Return the (x, y) coordinate for the center point of the cell that contains the specified text.  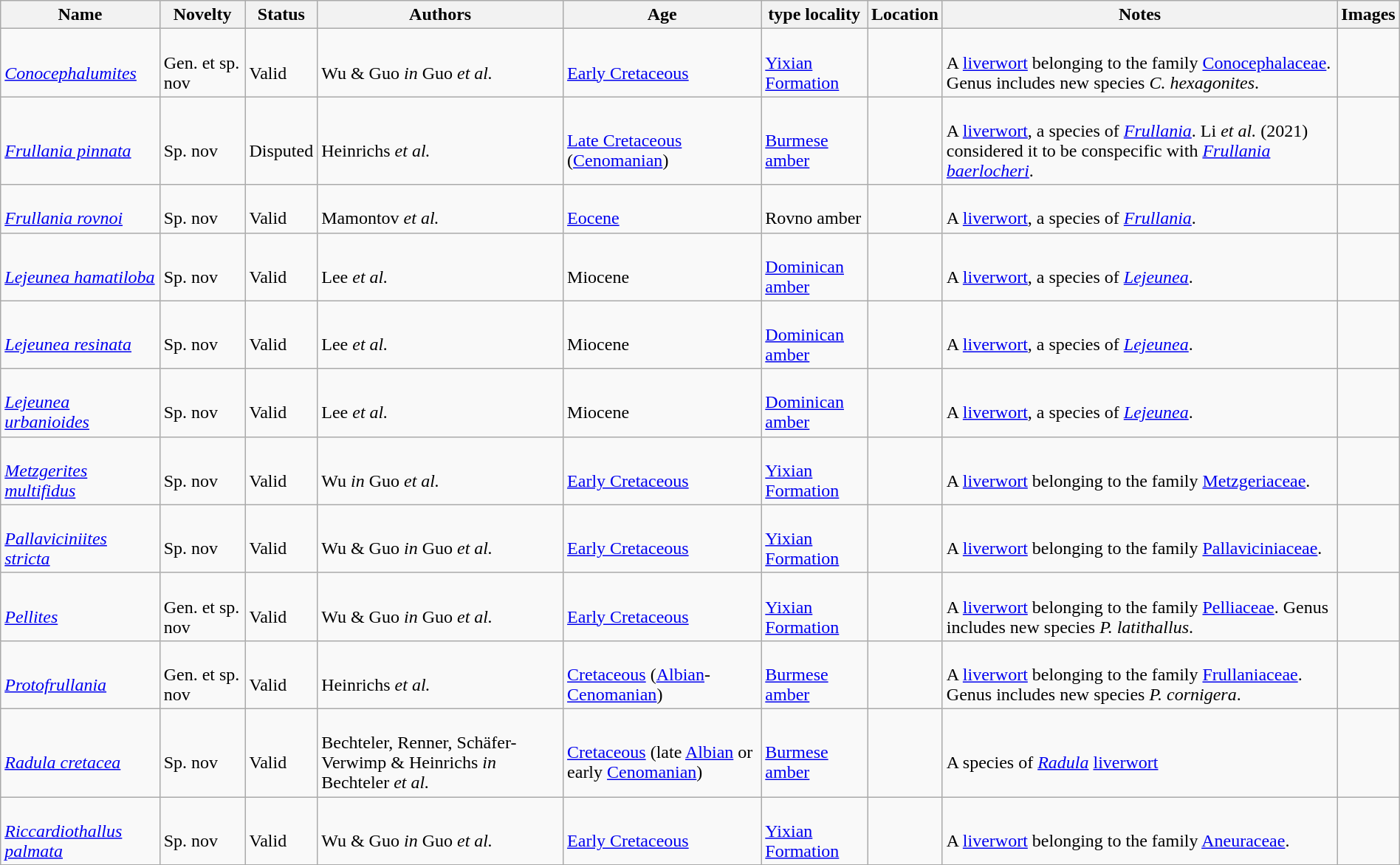
Wu in Guo et al. (440, 471)
Name (80, 15)
Location (905, 15)
Age (662, 15)
Notes (1139, 15)
Disputed (281, 140)
Status (281, 15)
type locality (814, 15)
Rovno amber (814, 208)
Cretaceous (Albian-Cenomanian) (662, 674)
Eocene (662, 208)
Authors (440, 15)
Lejeunea hamatiloba (80, 267)
A liverwort belonging to the family Pallaviciniaceae. (1139, 539)
Radula cretacea (80, 752)
A liverwort belonging to the family Conocephalaceae. Genus includes new species C. hexagonites. (1139, 63)
Pellites (80, 606)
Conocephalumites (80, 63)
Cretaceous (late Albian or early Cenomanian) (662, 752)
A liverwort, a species of Frullania. Li et al. (2021) considered it to be conspecific with Frullania baerlocheri. (1139, 140)
Riccardiothallus palmata (80, 830)
A liverwort belonging to the family Pelliaceae. Genus includes new species P. latithallus. (1139, 606)
A liverwort, a species of Frullania. (1139, 208)
Lejeunea resinata (80, 335)
Frullania pinnata (80, 140)
Novelty (202, 15)
A liverwort belonging to the family Metzgeriaceae. (1139, 471)
A liverwort belonging to the family Aneuraceae. (1139, 830)
A liverwort belonging to the family Frullaniaceae. Genus includes new species P. cornigera. (1139, 674)
A species of Radula liverwort (1139, 752)
Protofrullania (80, 674)
Metzgerites multifidus (80, 471)
Frullania rovnoi (80, 208)
Late Cretaceous (Cenomanian) (662, 140)
Lejeunea urbanioides (80, 403)
Images (1368, 15)
Bechteler, Renner, Schäfer-Verwimp & Heinrichs in Bechteler et al. (440, 752)
Mamontov et al. (440, 208)
Pallaviciniites stricta (80, 539)
